Find where the given text appears and provide that cell's center as (X, Y) coordinate. 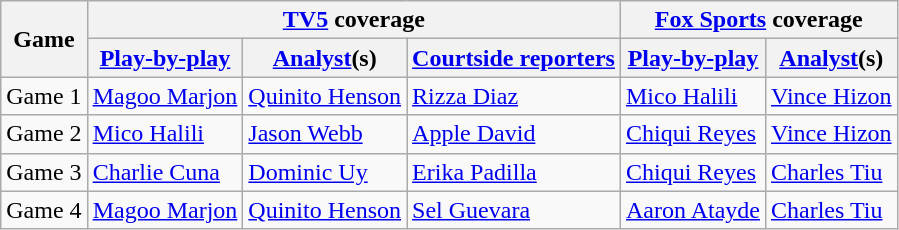
Game 2 (44, 134)
Rizza Diaz (514, 96)
Dominic Uy (325, 172)
TV5 coverage (354, 20)
Charlie Cuna (165, 172)
Courtside reporters (514, 58)
Game 1 (44, 96)
Fox Sports coverage (758, 20)
Game 3 (44, 172)
Aaron Atayde (692, 210)
Game (44, 39)
Game 4 (44, 210)
Apple David (514, 134)
Jason Webb (325, 134)
Erika Padilla (514, 172)
Sel Guevara (514, 210)
